Detect which cell encompasses the target text, then output its [x, y] center coordinate. 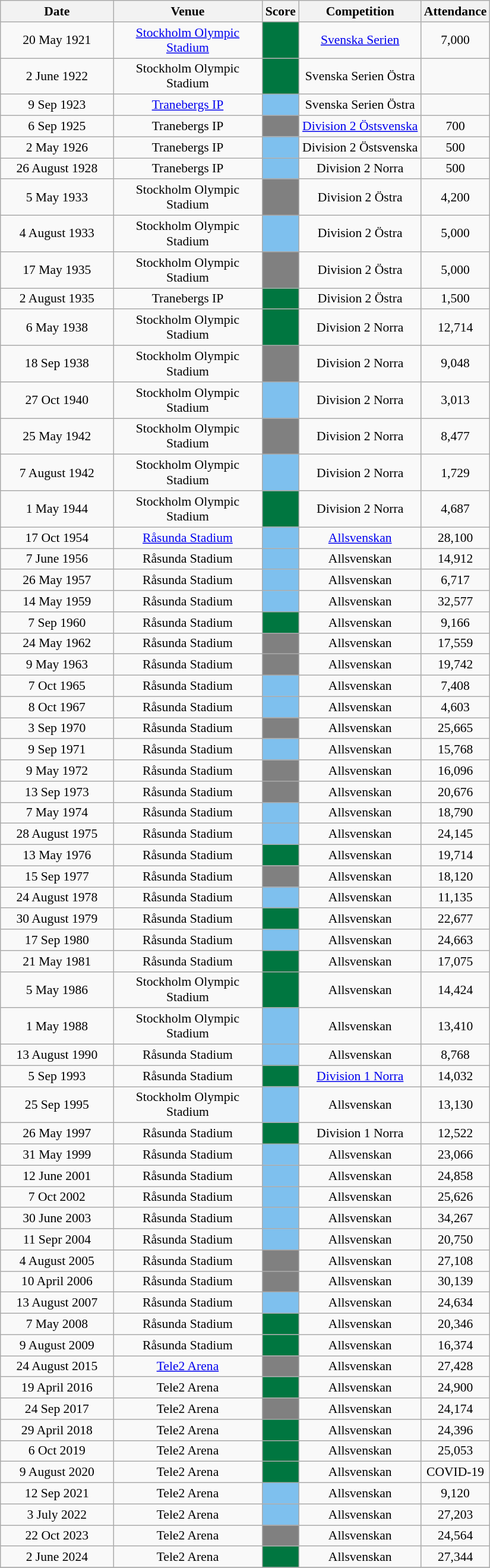
18 Sep 1938 [57, 364]
13 August 1990 [57, 1055]
24 May 1962 [57, 643]
28,100 [456, 538]
24,145 [456, 834]
24,564 [456, 1536]
3 Sep 1970 [57, 728]
700 [456, 127]
26 May 1957 [57, 580]
27,203 [456, 1515]
5 Sep 1993 [57, 1076]
1,500 [456, 299]
7,000 [456, 40]
20 May 1921 [57, 40]
7 Sep 1960 [57, 623]
6 Oct 2019 [57, 1451]
16,096 [456, 771]
4 August 2005 [57, 1261]
9 August 2009 [57, 1345]
25 Sep 1995 [57, 1105]
24,900 [456, 1388]
14 May 1959 [57, 601]
27,428 [456, 1367]
7 June 1956 [57, 559]
Venue [188, 11]
29 April 2018 [57, 1430]
31 May 1999 [57, 1155]
13,130 [456, 1105]
30,139 [456, 1282]
15,768 [456, 750]
7 Oct 1965 [57, 686]
7 May 1974 [57, 813]
18,120 [456, 876]
12,522 [456, 1134]
24 Sep 2017 [57, 1409]
7 August 1942 [57, 473]
19 April 2016 [57, 1388]
30 June 2003 [57, 1219]
2 June 1922 [57, 76]
11,135 [456, 898]
3 July 2022 [57, 1515]
14,912 [456, 559]
20,346 [456, 1324]
26 August 1928 [57, 169]
20,750 [456, 1239]
COVID-19 [456, 1472]
17 May 1935 [57, 270]
2 June 2024 [57, 1557]
4,200 [456, 197]
1 May 1988 [57, 1027]
8,477 [456, 436]
5 May 1986 [57, 990]
14,424 [456, 990]
9,120 [456, 1494]
9,048 [456, 364]
4 August 1933 [57, 234]
5 May 1933 [57, 197]
27 Oct 1940 [57, 400]
19,714 [456, 856]
6 May 1938 [57, 328]
22 Oct 2023 [57, 1536]
1,729 [456, 473]
24 August 2015 [57, 1367]
6,717 [456, 580]
10 April 2006 [57, 1282]
24,634 [456, 1303]
17,559 [456, 643]
16,374 [456, 1345]
28 August 1975 [57, 834]
1 May 1944 [57, 509]
6 Sep 1925 [57, 127]
8 Oct 1967 [57, 707]
21 May 1981 [57, 961]
4,687 [456, 509]
4,603 [456, 707]
17,075 [456, 961]
Attendance [456, 11]
17 Oct 1954 [57, 538]
Competition [360, 11]
24,396 [456, 1430]
30 August 1979 [57, 919]
27,344 [456, 1557]
12 Sep 2021 [57, 1494]
24 August 1978 [57, 898]
20,676 [456, 792]
13 August 2007 [57, 1303]
25 May 1942 [57, 436]
17 Sep 1980 [57, 940]
3,013 [456, 400]
12,714 [456, 328]
26 May 1997 [57, 1134]
34,267 [456, 1219]
2 August 1935 [57, 299]
25,626 [456, 1197]
9 Sep 1923 [57, 105]
27,108 [456, 1261]
25,053 [456, 1451]
9 May 1972 [57, 771]
Date [57, 11]
13 May 1976 [57, 856]
32,577 [456, 601]
25,665 [456, 728]
13,410 [456, 1027]
19,742 [456, 665]
7 Oct 2002 [57, 1197]
9 May 1963 [57, 665]
18,790 [456, 813]
24,858 [456, 1176]
23,066 [456, 1155]
9 August 2020 [57, 1472]
Svenska Serien [360, 40]
22,677 [456, 919]
9,166 [456, 623]
12 June 2001 [57, 1176]
8,768 [456, 1055]
15 Sep 1977 [57, 876]
Score [280, 11]
13 Sep 1973 [57, 792]
9 Sep 1971 [57, 750]
24,174 [456, 1409]
11 Sepr 2004 [57, 1239]
24,663 [456, 940]
14,032 [456, 1076]
2 May 1926 [57, 147]
7 May 2008 [57, 1324]
7,408 [456, 686]
